Pinpoint the cell where the given text exists, returning its [X, Y] midpoint coordinate. 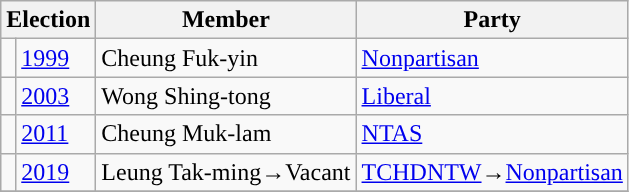
Election [48, 20]
1999 [56, 58]
Wong Shing-tong [226, 96]
Member [226, 20]
2003 [56, 96]
Liberal [492, 96]
NTAS [492, 134]
Nonpartisan [492, 58]
Party [492, 20]
Cheung Fuk-yin [226, 58]
Leung Tak-ming→Vacant [226, 172]
Cheung Muk-lam [226, 134]
2019 [56, 172]
2011 [56, 134]
TCHDNTW→Nonpartisan [492, 172]
